Extract the (x, y) coordinate from the center of the cell holding the provided text.  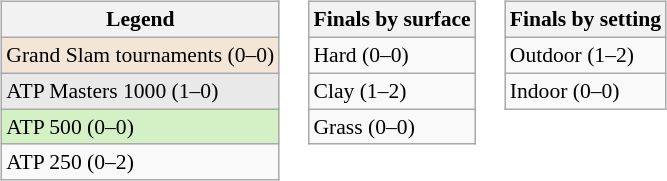
ATP 250 (0–2) (140, 162)
Finals by setting (586, 20)
Outdoor (1–2) (586, 55)
ATP Masters 1000 (1–0) (140, 91)
Indoor (0–0) (586, 91)
Clay (1–2) (392, 91)
Grass (0–0) (392, 127)
Hard (0–0) (392, 55)
Finals by surface (392, 20)
Grand Slam tournaments (0–0) (140, 55)
Legend (140, 20)
ATP 500 (0–0) (140, 127)
